Return the (X, Y) coordinate for the center point of the cell that contains the specified text.  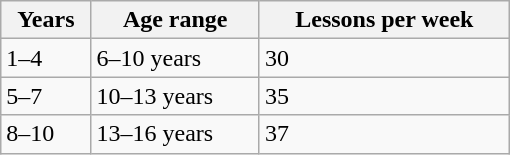
8–10 (46, 134)
Years (46, 20)
5–7 (46, 96)
Age range (175, 20)
Lessons per week (384, 20)
37 (384, 134)
13–16 years (175, 134)
6–10 years (175, 58)
30 (384, 58)
10–13 years (175, 96)
1–4 (46, 58)
35 (384, 96)
